Search for the cell housing the specified text and yield its (x, y) center coordinate. 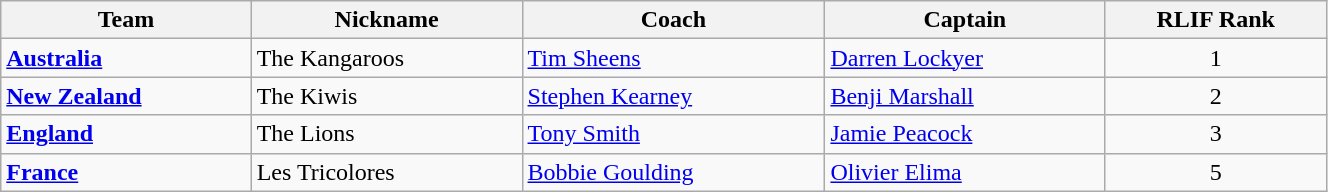
Team (126, 20)
2 (1216, 96)
England (126, 134)
Bobbie Goulding (674, 172)
Captain (965, 20)
Olivier Elima (965, 172)
Tony Smith (674, 134)
Benji Marshall (965, 96)
New Zealand (126, 96)
Darren Lockyer (965, 58)
The Kiwis (386, 96)
1 (1216, 58)
3 (1216, 134)
RLIF Rank (1216, 20)
Australia (126, 58)
Stephen Kearney (674, 96)
The Kangaroos (386, 58)
France (126, 172)
Jamie Peacock (965, 134)
5 (1216, 172)
Les Tricolores (386, 172)
Coach (674, 20)
The Lions (386, 134)
Nickname (386, 20)
Tim Sheens (674, 58)
